Determine the [x, y] coordinate at the center of the cell enclosing the given text.  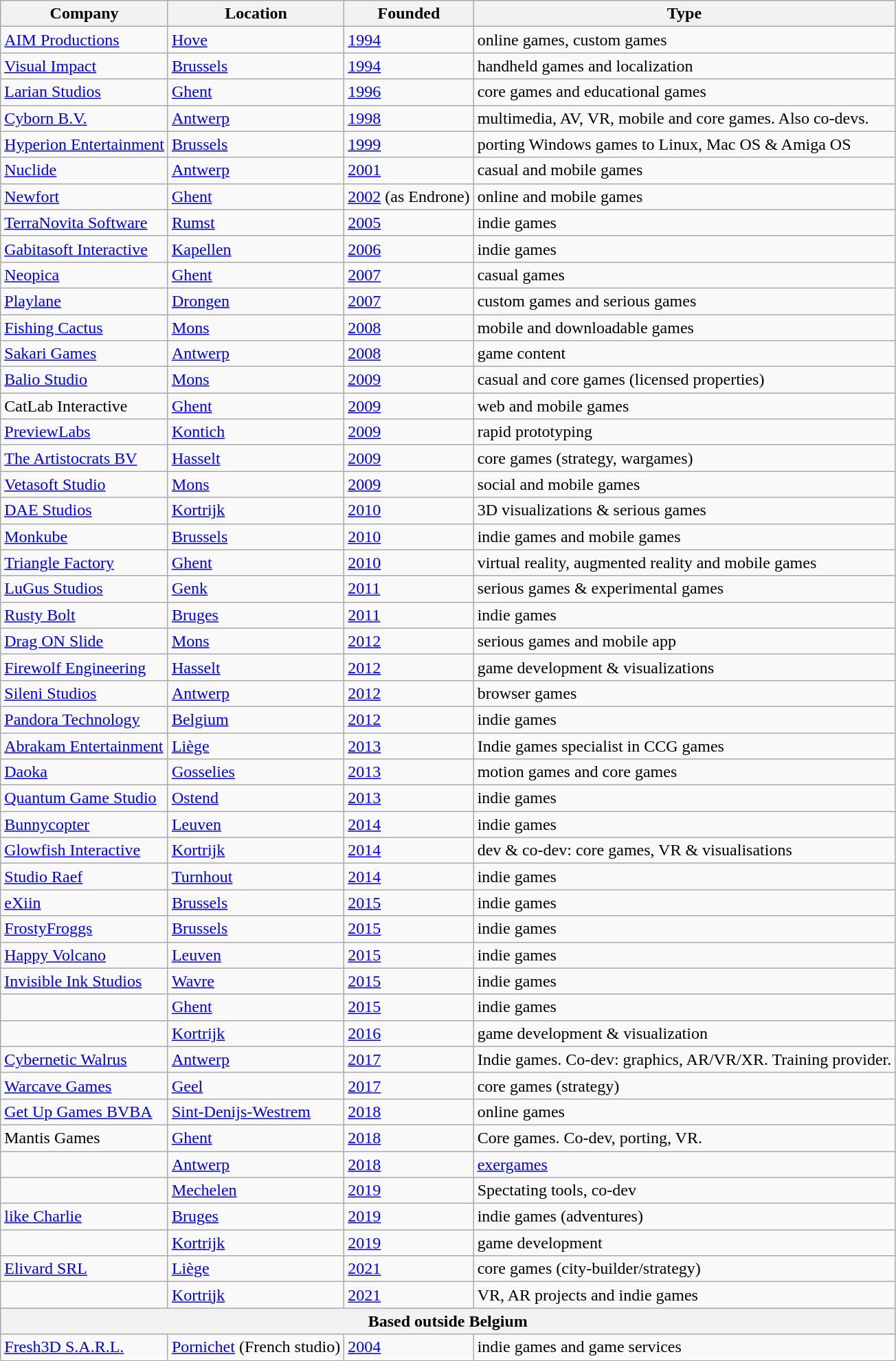
Mantis Games [85, 1138]
social and mobile games [684, 484]
Genk [256, 589]
CatLab Interactive [85, 406]
Bunnycopter [85, 824]
mobile and downloadable games [684, 328]
Kapellen [256, 249]
Balio Studio [85, 380]
Abrakam Entertainment [85, 745]
Triangle Factory [85, 563]
3D visualizations & serious games [684, 510]
browser games [684, 693]
Based outside Belgium [448, 1321]
Drag ON Slide [85, 641]
2001 [409, 170]
Vetasoft Studio [85, 484]
core games (city-builder/strategy) [684, 1269]
Gabitasoft Interactive [85, 249]
Location [256, 14]
Nuclide [85, 170]
Gosselies [256, 772]
Fresh3D S.A.R.L. [85, 1347]
Indie games specialist in CCG games [684, 745]
indie games (adventures) [684, 1217]
online games, custom games [684, 40]
Happy Volcano [85, 955]
2005 [409, 223]
Belgium [256, 719]
PreviewLabs [85, 432]
1996 [409, 92]
Mechelen [256, 1191]
casual games [684, 275]
Quantum Game Studio [85, 798]
Sint-Denijs-Westrem [256, 1112]
AIM Productions [85, 40]
2004 [409, 1347]
motion games and core games [684, 772]
eXiin [85, 903]
Playlane [85, 301]
Neopica [85, 275]
The Artistocrats BV [85, 458]
like Charlie [85, 1217]
porting Windows games to Linux, Mac OS & Amiga OS [684, 144]
custom games and serious games [684, 301]
game content [684, 354]
dev & co-dev: core games, VR & visualisations [684, 851]
Invisible Ink Studios [85, 981]
Glowfish Interactive [85, 851]
FrostyFroggs [85, 929]
Core games. Co-dev, porting, VR. [684, 1138]
handheld games and localization [684, 66]
Hove [256, 40]
1999 [409, 144]
rapid prototyping [684, 432]
Ostend [256, 798]
core games and educational games [684, 92]
Company [85, 14]
Get Up Games BVBA [85, 1112]
Rusty Bolt [85, 615]
casual and mobile games [684, 170]
core games (strategy) [684, 1086]
online and mobile games [684, 196]
Sakari Games [85, 354]
game development [684, 1243]
Newfort [85, 196]
game development & visualization [684, 1033]
Drongen [256, 301]
Indie games. Co-dev: graphics, AR/VR/XR. Training provider. [684, 1059]
Pandora Technology [85, 719]
Daoka [85, 772]
2016 [409, 1033]
multimedia, AV, VR, mobile and core games. Also co-devs. [684, 118]
core games (strategy, wargames) [684, 458]
Visual Impact [85, 66]
Wavre [256, 981]
Geel [256, 1086]
serious games & experimental games [684, 589]
casual and core games (licensed properties) [684, 380]
Monkube [85, 537]
Founded [409, 14]
serious games and mobile app [684, 641]
2006 [409, 249]
exergames [684, 1165]
Cybernetic Walrus [85, 1059]
DAE Studios [85, 510]
Kontich [256, 432]
Spectating tools, co-dev [684, 1191]
virtual reality, augmented reality and mobile games [684, 563]
Sileni Studios [85, 693]
Firewolf Engineering [85, 667]
Elivard SRL [85, 1269]
online games [684, 1112]
Larian Studios [85, 92]
Type [684, 14]
Fishing Cactus [85, 328]
Cyborn B.V. [85, 118]
Hyperion Entertainment [85, 144]
2002 (as Endrone) [409, 196]
Warcave Games [85, 1086]
VR, AR projects and indie games [684, 1295]
indie games and game services [684, 1347]
Rumst [256, 223]
game development & visualizations [684, 667]
web and mobile games [684, 406]
LuGus Studios [85, 589]
Studio Raef [85, 877]
TerraNovita Software [85, 223]
1998 [409, 118]
indie games and mobile games [684, 537]
Pornichet (French studio) [256, 1347]
Turnhout [256, 877]
